Return the [x, y] coordinate for the center point of the cell that contains the specified text.  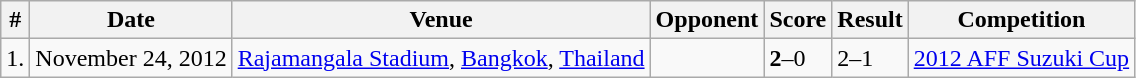
Date [131, 20]
# [16, 20]
2012 AFF Suzuki Cup [1021, 58]
2–1 [870, 58]
Competition [1021, 20]
Score [798, 20]
2–0 [798, 58]
Venue [441, 20]
Result [870, 20]
1. [16, 58]
Rajamangala Stadium, Bangkok, Thailand [441, 58]
Opponent [707, 20]
November 24, 2012 [131, 58]
